For the text-containing cell, return its midpoint in (x, y) coordinate format. 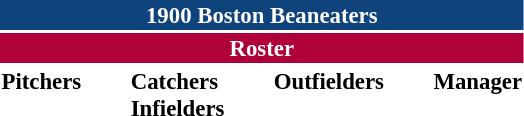
1900 Boston Beaneaters (262, 15)
Roster (262, 48)
